Search for the cell housing the specified text and yield its [X, Y] center coordinate. 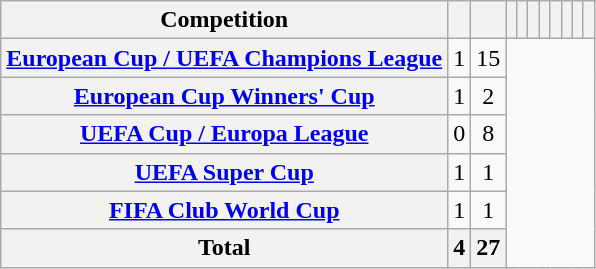
European Cup / UEFA Champions League [224, 58]
2 [488, 96]
Competition [224, 20]
FIFA Club World Cup [224, 210]
European Cup Winners' Cup [224, 96]
27 [488, 248]
4 [460, 248]
15 [488, 58]
UEFA Cup / Europa League [224, 134]
0 [460, 134]
Total [224, 248]
UEFA Super Cup [224, 172]
8 [488, 134]
